Return [X, Y] of the center of cell containing provided text 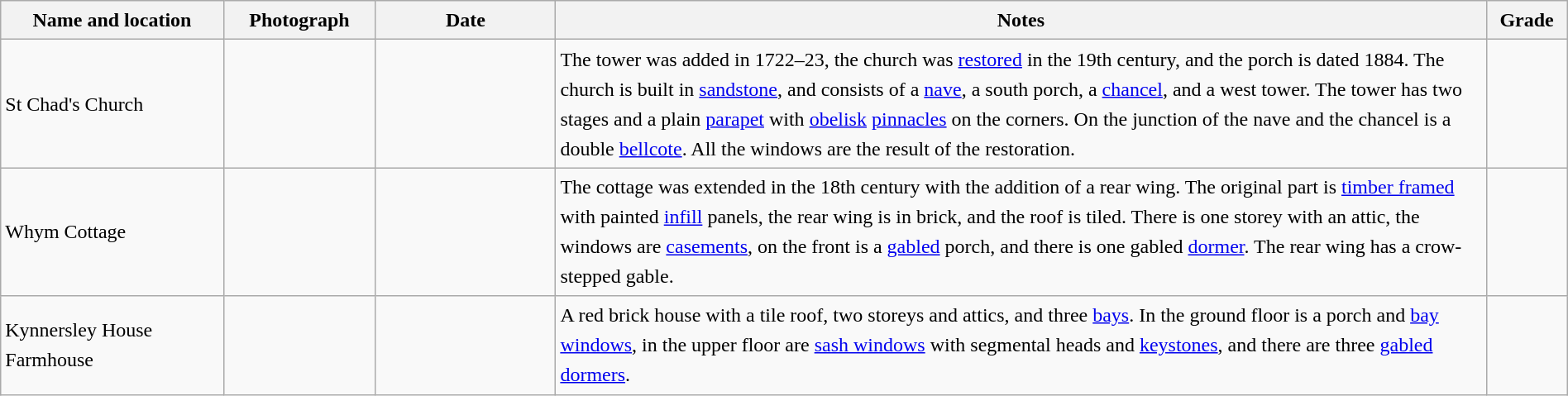
Kynnersley House Farmhouse [112, 346]
Date [466, 20]
Whym Cottage [112, 231]
Grade [1527, 20]
St Chad's Church [112, 104]
Name and location [112, 20]
Notes [1021, 20]
Photograph [299, 20]
